Scan for the cell matching the given text and deliver its [X, Y] coordinate at center. 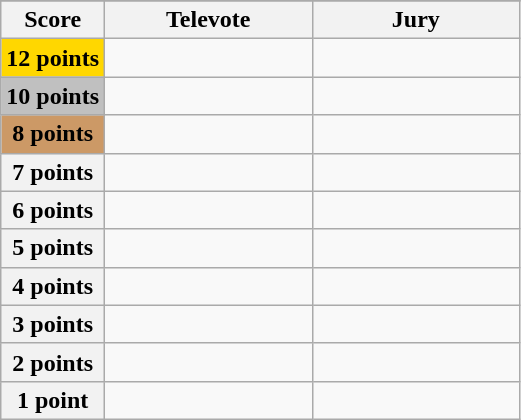
5 points [53, 248]
7 points [53, 172]
1 point [53, 400]
3 points [53, 324]
2 points [53, 362]
12 points [53, 58]
Score [53, 20]
Televote [209, 20]
8 points [53, 134]
10 points [53, 96]
Jury [416, 20]
6 points [53, 210]
4 points [53, 286]
